Extract the [x, y] coordinate from the center of the cell holding the provided text.  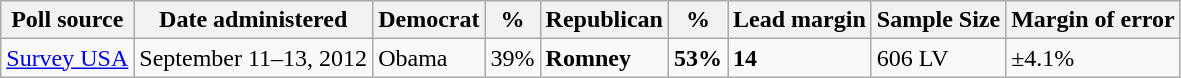
Poll source [68, 20]
Survey USA [68, 58]
September 11–13, 2012 [254, 58]
Sample Size [938, 20]
Lead margin [800, 20]
53% [698, 58]
Date administered [254, 20]
14 [800, 58]
±4.1% [1094, 58]
606 LV [938, 58]
Obama [429, 58]
Republican [604, 20]
39% [512, 58]
Romney [604, 58]
Margin of error [1094, 20]
Democrat [429, 20]
